Pinpoint the cell where the given text exists, returning its [x, y] midpoint coordinate. 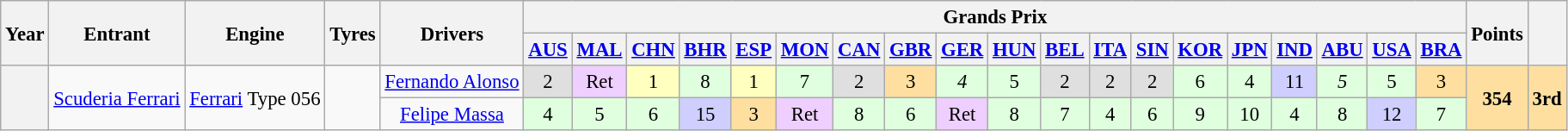
12 [1392, 115]
10 [1250, 115]
GBR [911, 50]
ESP [753, 50]
ABU [1342, 50]
Points [1497, 33]
MON [804, 50]
Entrant [117, 33]
AUS [548, 50]
Scuderia Ferrari [117, 98]
BHR [705, 50]
GER [962, 50]
Felipe Massa [452, 115]
Ferrari Type 056 [255, 98]
KOR [1201, 50]
Tyres [353, 33]
SIN [1153, 50]
BEL [1065, 50]
Drivers [452, 33]
USA [1392, 50]
15 [705, 115]
Engine [255, 33]
MAL [600, 50]
Fernando Alonso [452, 82]
BRA [1442, 50]
CAN [859, 50]
354 [1497, 98]
HUN [1015, 50]
Grands Prix [995, 17]
3rd [1546, 98]
ITA [1110, 50]
IND [1294, 50]
JPN [1250, 50]
11 [1294, 82]
9 [1201, 115]
Year [25, 33]
CHN [654, 50]
